Pinpoint the cell where the given text exists, returning its [x, y] midpoint coordinate. 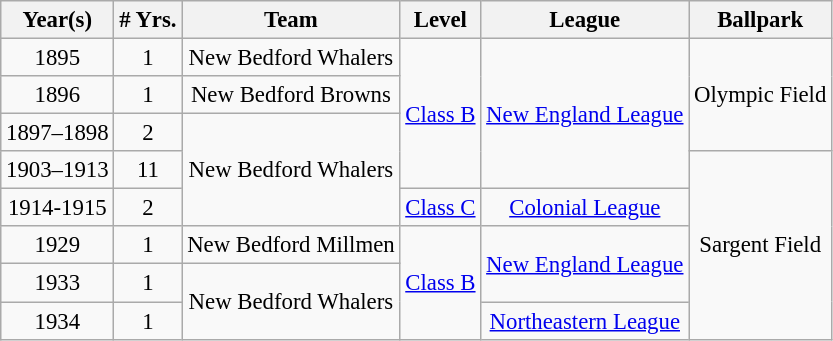
New Bedford Millmen [291, 245]
Team [291, 20]
Colonial League [585, 208]
1897–1898 [58, 133]
1896 [58, 95]
1934 [58, 321]
1933 [58, 283]
Olympic Field [760, 96]
1895 [58, 58]
Ballpark [760, 20]
Level [440, 20]
Class C [440, 208]
11 [148, 170]
Year(s) [58, 20]
Sargent Field [760, 245]
New Bedford Browns [291, 95]
1929 [58, 245]
League [585, 20]
1903–1913 [58, 170]
1914-1915 [58, 208]
# Yrs. [148, 20]
Northeastern League [585, 321]
